Return (X, Y) of the center of cell containing provided text 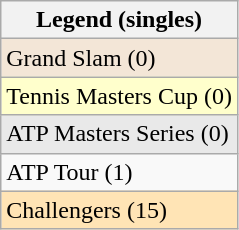
Grand Slam (0) (120, 58)
ATP Tour (1) (120, 172)
Tennis Masters Cup (0) (120, 96)
Legend (singles) (120, 20)
ATP Masters Series (0) (120, 134)
Challengers (15) (120, 210)
